Output the (X, Y) coordinate of the center of the cell containing the given text.  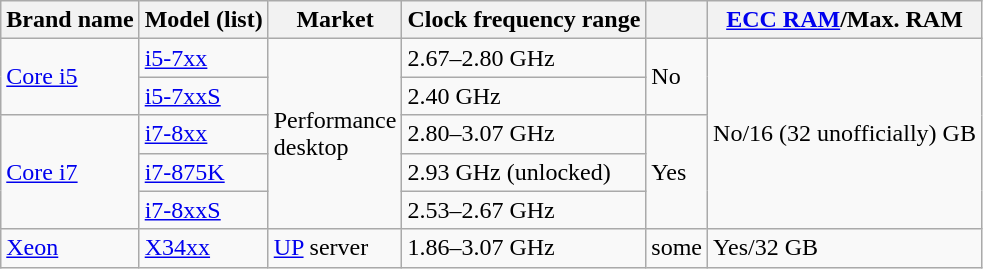
some (677, 248)
No (677, 77)
Model (list) (204, 20)
Yes/32 GB (845, 248)
No/16 (32 unofficially) GB (845, 134)
2.53–2.67 GHz (524, 210)
i7-875K (204, 172)
X34xx (204, 248)
ECC RAM/Max. RAM (845, 20)
Yes (677, 172)
2.67–2.80 GHz (524, 58)
i5-7xx (204, 58)
Performancedesktop (335, 134)
Market (335, 20)
Core i7 (70, 172)
Core i5 (70, 77)
i5-7xxS (204, 96)
Xeon (70, 248)
2.40 GHz (524, 96)
i7-8xxS (204, 210)
Clock frequency range (524, 20)
Brand name (70, 20)
2.80–3.07 GHz (524, 134)
1.86–3.07 GHz (524, 248)
i7-8xx (204, 134)
UP server (335, 248)
2.93 GHz (unlocked) (524, 172)
